Return [X, Y] of the center of cell containing provided text 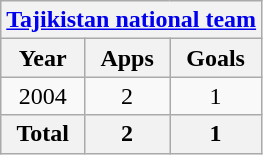
2004 [43, 96]
Total [43, 134]
Apps [128, 58]
Goals [216, 58]
Year [43, 58]
Tajikistan national team [132, 20]
